Search for the cell housing the specified text and yield its (X, Y) center coordinate. 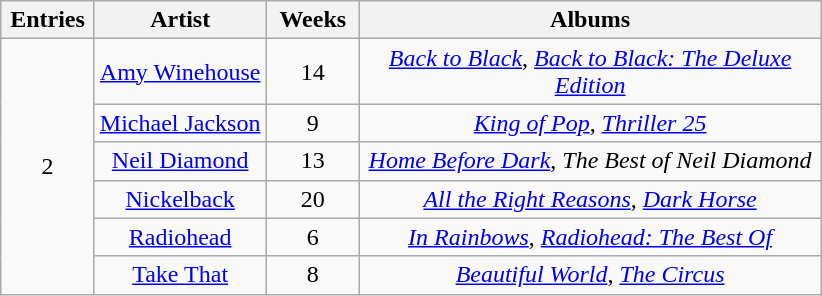
Entries (48, 20)
9 (313, 123)
2 (48, 166)
13 (313, 161)
8 (313, 275)
6 (313, 237)
In Rainbows, Radiohead: The Best Of (590, 237)
Radiohead (180, 237)
Take That (180, 275)
20 (313, 199)
Michael Jackson (180, 123)
Amy Winehouse (180, 72)
Neil Diamond (180, 161)
14 (313, 72)
King of Pop, Thriller 25 (590, 123)
Weeks (313, 20)
All the Right Reasons, Dark Horse (590, 199)
Nickelback (180, 199)
Beautiful World, The Circus (590, 275)
Artist (180, 20)
Albums (590, 20)
Home Before Dark, The Best of Neil Diamond (590, 161)
Back to Black, Back to Black: The Deluxe Edition (590, 72)
